Search for the cell housing the specified text and yield its (x, y) center coordinate. 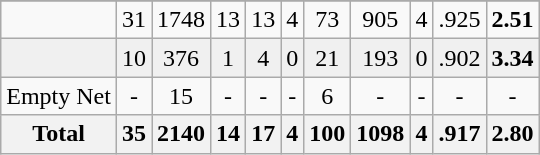
73 (328, 20)
100 (328, 134)
2.80 (512, 134)
Empty Net (59, 96)
3.34 (512, 58)
31 (134, 20)
1 (228, 58)
905 (380, 20)
21 (328, 58)
.925 (460, 20)
1098 (380, 134)
10 (134, 58)
.902 (460, 58)
Total (59, 134)
1748 (182, 20)
2.51 (512, 20)
15 (182, 96)
.917 (460, 134)
14 (228, 134)
6 (328, 96)
376 (182, 58)
193 (380, 58)
17 (264, 134)
35 (134, 134)
2140 (182, 134)
